Identify which cell holds the provided text, then report its (x, y) central coordinate. 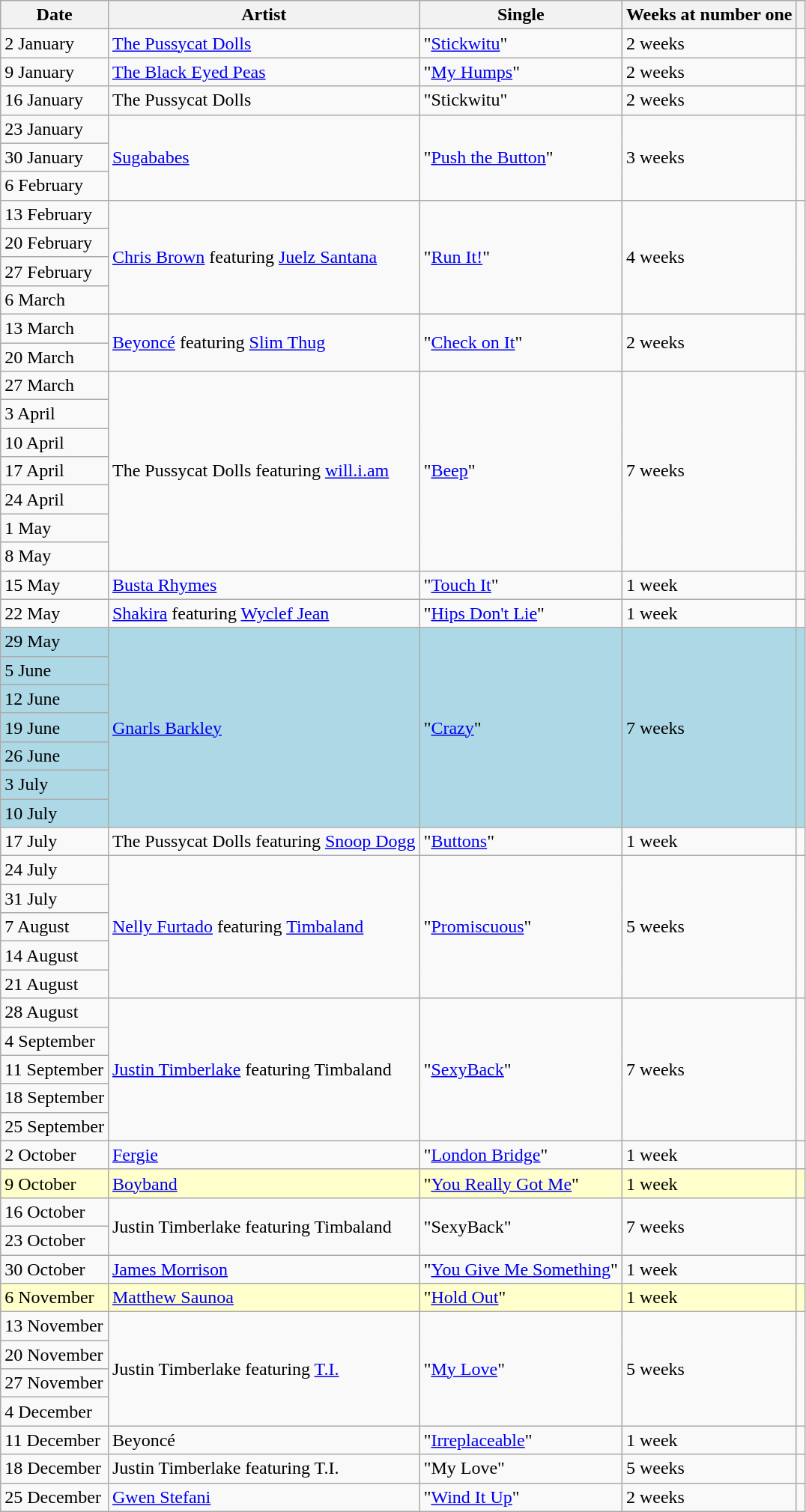
23 October (55, 1240)
16 October (55, 1212)
20 November (55, 1355)
11 September (55, 1069)
James Morrison (264, 1269)
Beyoncé featuring Slim Thug (264, 342)
13 February (55, 214)
26 June (55, 756)
Sugababes (264, 157)
Busta Rhymes (264, 585)
13 November (55, 1326)
16 January (55, 100)
23 January (55, 129)
4 weeks (709, 257)
3 weeks (709, 157)
3 April (55, 414)
"Run It!" (521, 257)
29 May (55, 642)
11 December (55, 1440)
9 October (55, 1183)
The Pussycat Dolls featuring Snoop Dogg (264, 842)
The Black Eyed Peas (264, 72)
"Hips Don't Lie" (521, 613)
3 July (55, 784)
"Crazy" (521, 727)
"You Give Me Something" (521, 1269)
31 July (55, 899)
8 May (55, 556)
"London Bridge" (521, 1155)
"My Humps" (521, 72)
30 October (55, 1269)
17 July (55, 842)
21 August (55, 984)
27 February (55, 271)
4 September (55, 1041)
"Touch It" (521, 585)
10 April (55, 443)
15 May (55, 585)
6 November (55, 1298)
"You Really Got Me" (521, 1183)
27 November (55, 1383)
10 July (55, 813)
"Promiscuous" (521, 927)
14 August (55, 956)
9 January (55, 72)
Boyband (264, 1183)
Gwen Stefani (264, 1497)
22 May (55, 613)
4 December (55, 1412)
19 June (55, 727)
30 January (55, 157)
Single (521, 15)
The Pussycat Dolls featuring will.i.am (264, 471)
Gnarls Barkley (264, 727)
Shakira featuring Wyclef Jean (264, 613)
17 April (55, 471)
"Buttons" (521, 842)
"Check on It" (521, 342)
1 May (55, 528)
"Hold Out" (521, 1298)
Matthew Saunoa (264, 1298)
24 July (55, 870)
12 June (55, 699)
"Irreplaceable" (521, 1440)
7 August (55, 927)
6 February (55, 186)
"Beep" (521, 471)
Date (55, 15)
"Wind It Up" (521, 1497)
6 March (55, 300)
18 September (55, 1098)
Beyoncé (264, 1440)
25 December (55, 1497)
20 March (55, 357)
25 September (55, 1126)
2 January (55, 43)
24 April (55, 500)
Artist (264, 15)
Weeks at number one (709, 15)
Nelly Furtado featuring Timbaland (264, 927)
28 August (55, 1012)
Chris Brown featuring Juelz Santana (264, 257)
18 December (55, 1469)
2 October (55, 1155)
5 June (55, 670)
13 March (55, 328)
"Push the Button" (521, 157)
27 March (55, 386)
20 February (55, 243)
Fergie (264, 1155)
